Locate the cell with the specified text and output its [X, Y] center coordinate. 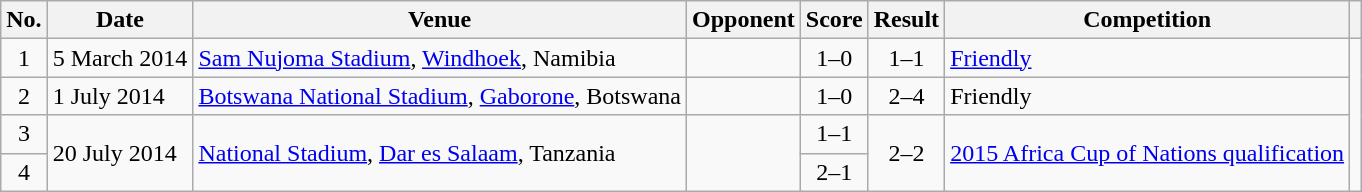
5 March 2014 [120, 58]
National Stadium, Dar es Salaam, Tanzania [440, 153]
1 July 2014 [120, 96]
1 [24, 58]
2015 Africa Cup of Nations qualification [1148, 153]
20 July 2014 [120, 153]
3 [24, 134]
Venue [440, 20]
Score [834, 20]
2 [24, 96]
2–2 [906, 153]
Competition [1148, 20]
4 [24, 172]
No. [24, 20]
Sam Nujoma Stadium, Windhoek, Namibia [440, 58]
Date [120, 20]
Opponent [744, 20]
Botswana National Stadium, Gaborone, Botswana [440, 96]
2–4 [906, 96]
Result [906, 20]
2–1 [834, 172]
